Identify which cell holds the provided text, then report its (x, y) central coordinate. 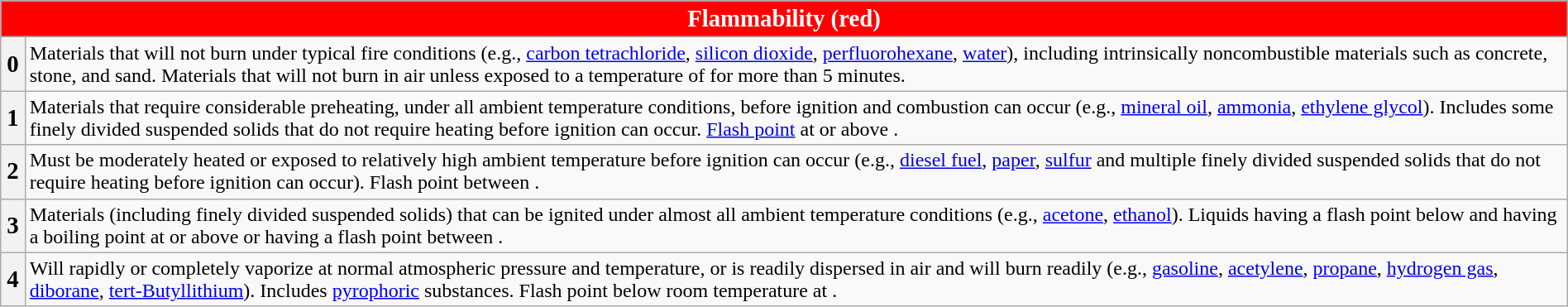
4 (13, 280)
1 (13, 118)
2 (13, 172)
Flammability (red) (784, 19)
3 (13, 225)
0 (13, 65)
